Locate the cell with the specified text and output its [x, y] center coordinate. 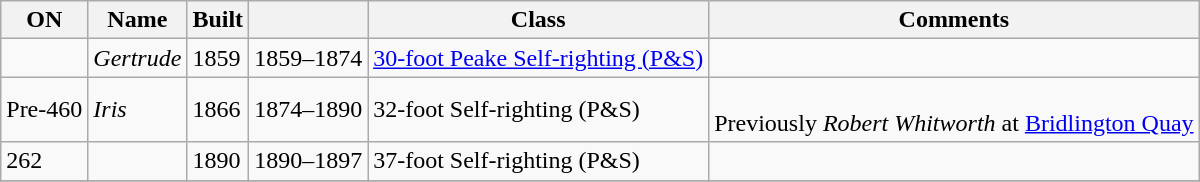
Iris [138, 110]
Previously Robert Whitworth at Bridlington Quay [954, 110]
262 [44, 161]
Gertrude [138, 58]
Pre-460 [44, 110]
30-foot Peake Self-righting (P&S) [538, 58]
37-foot Self-righting (P&S) [538, 161]
1859–1874 [308, 58]
ON [44, 20]
1874–1890 [308, 110]
1890–1897 [308, 161]
Class [538, 20]
1859 [218, 58]
1866 [218, 110]
32-foot Self-righting (P&S) [538, 110]
1890 [218, 161]
Built [218, 20]
Name [138, 20]
Comments [954, 20]
